Find where the given text appears and provide that cell's center as (x, y) coordinate. 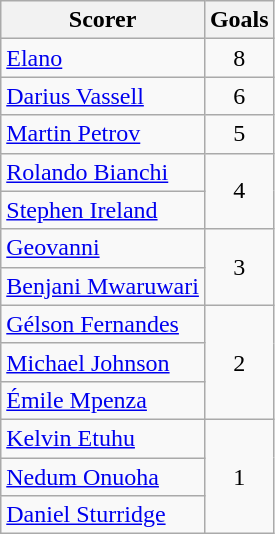
Daniel Sturridge (103, 515)
2 (239, 362)
Rolando Bianchi (103, 172)
Michael Johnson (103, 362)
Martin Petrov (103, 134)
Darius Vassell (103, 96)
Stephen Ireland (103, 210)
Kelvin Etuhu (103, 438)
4 (239, 191)
Nedum Onuoha (103, 477)
Émile Mpenza (103, 400)
8 (239, 58)
3 (239, 267)
Goals (239, 20)
Geovanni (103, 248)
Scorer (103, 20)
Benjani Mwaruwari (103, 286)
6 (239, 96)
Gélson Fernandes (103, 324)
Elano (103, 58)
1 (239, 476)
5 (239, 134)
